For the text-containing cell, return its midpoint in (x, y) coordinate format. 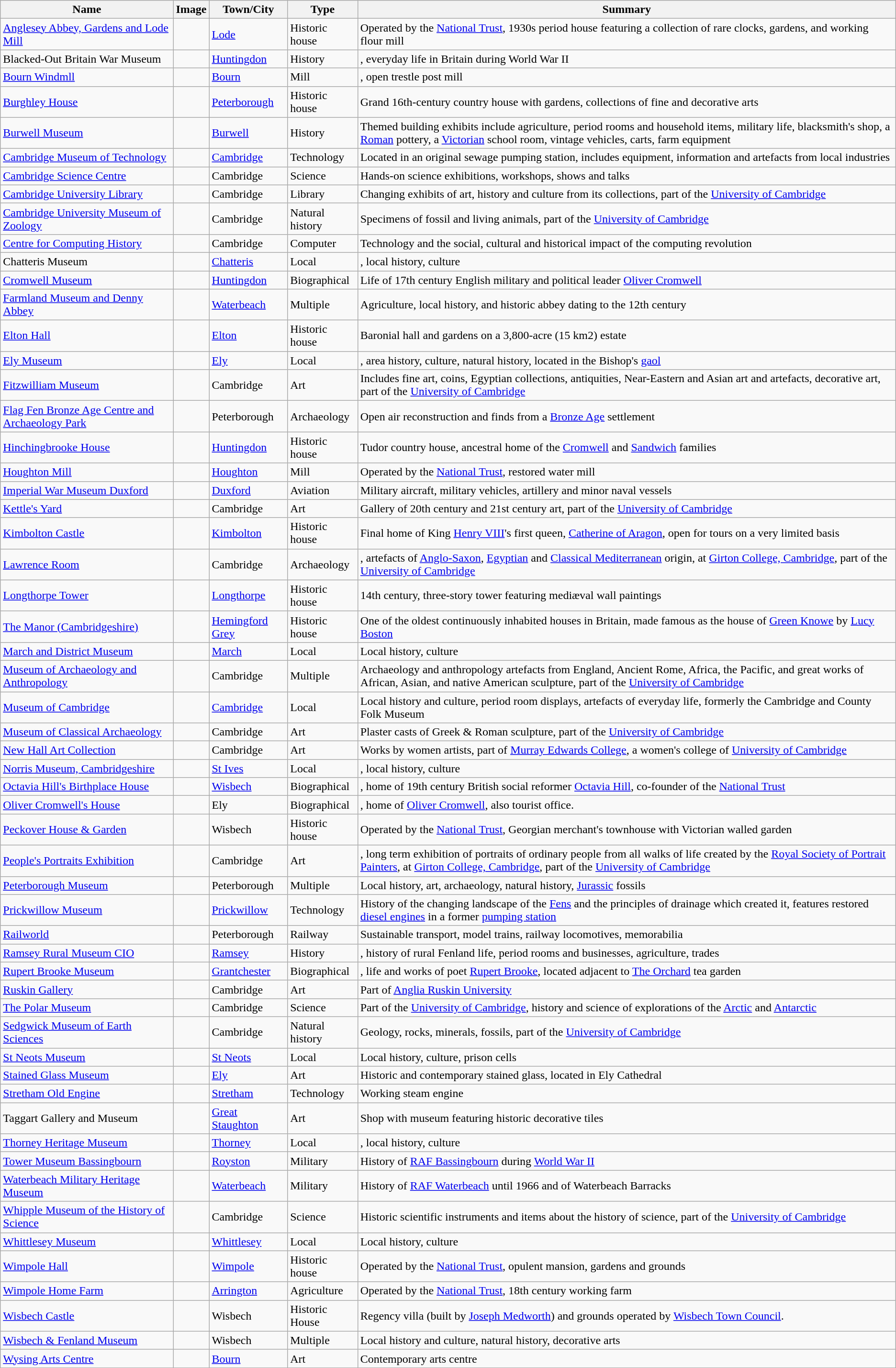
Summary (627, 10)
Grand 16th-century country house with gardens, collections of fine and decorative arts (627, 102)
Works by women artists, part of Murray Edwards College, a women's college of University of Cambridge (627, 750)
Kimbolton (248, 533)
St Neots (248, 1057)
Bourn Windmll (87, 77)
March (248, 651)
Ely Museum (87, 361)
Local history and culture, natural history, decorative arts (627, 1340)
Local history and culture, period room displays, artefacts of everyday life, formerly the Cambridge and County Folk Museum (627, 707)
Elton (248, 336)
Cambridge University Museum of Zoology (87, 218)
Historic House (323, 1316)
Taggart Gallery and Museum (87, 1119)
Burwell (248, 133)
Chatteris (248, 261)
Cromwell Museum (87, 280)
Arrington (248, 1291)
Plaster casts of Greek & Roman sculpture, part of the University of Cambridge (627, 732)
Oliver Cromwell's House (87, 805)
Museum of Archaeology and Anthropology (87, 676)
Specimens of fossil and living animals, part of the University of Cambridge (627, 218)
Technology and the social, cultural and historical impact of the computing revolution (627, 243)
Farmland Museum and Denny Abbey (87, 305)
Agriculture (323, 1291)
Library (323, 194)
Lawrence Room (87, 564)
Part of Anglia Ruskin University (627, 989)
The Polar Museum (87, 1007)
Working steam engine (627, 1094)
Elton Hall (87, 336)
Kettle's Yard (87, 509)
Local history, art, archaeology, natural history, Jurassic fossils (627, 885)
Thorney (248, 1143)
Octavia Hill's Birthplace House (87, 787)
Tower Museum Bassingbourn (87, 1161)
Gallery of 20th century and 21st century art, part of the University of Cambridge (627, 509)
Wysing Arts Centre (87, 1358)
Peterborough Museum (87, 885)
Flag Fen Bronze Age Centre and Archaeology Park (87, 417)
Grantchester (248, 971)
, life and works of poet Rupert Brooke, located adjacent to The Orchard tea garden (627, 971)
Open air reconstruction and finds from a Bronze Age settlement (627, 417)
Hands-on science exhibitions, workshops, shows and talks (627, 176)
Historic scientific instruments and items about the history of science, part of the University of Cambridge (627, 1217)
Town/City (248, 10)
The Manor (Cambridgeshire) (87, 626)
Wimpole Hall (87, 1266)
Tudor country house, ancestral home of the Cromwell and Sandwich families (627, 447)
Chatteris Museum (87, 261)
Regency villa (built by Joseph Medworth) and grounds operated by Wisbech Town Council. (627, 1316)
Wisbech & Fenland Museum (87, 1340)
New Hall Art Collection (87, 750)
Ruskin Gallery (87, 989)
Museum of Cambridge (87, 707)
Peckover House & Garden (87, 829)
Burwell Museum (87, 133)
Whittlesey (248, 1242)
, history of rural Fenland life, period rooms and businesses, agriculture, trades (627, 953)
Changing exhibits of art, history and culture from its collections, part of the University of Cambridge (627, 194)
Whittlesey Museum (87, 1242)
St Ives (248, 769)
Sedgwick Museum of Earth Sciences (87, 1032)
Railway (323, 935)
History of RAF Bassingbourn during World War II (627, 1161)
Waterbeach Military Heritage Museum (87, 1186)
Norris Museum, Cambridgeshire (87, 769)
Operated by the National Trust, opulent mansion, gardens and grounds (627, 1266)
Local history, culture, prison cells (627, 1057)
Whipple Museum of the History of Science (87, 1217)
Operated by the National Trust, restored water mill (627, 472)
History of RAF Waterbeach until 1966 and of Waterbeach Barracks (627, 1186)
Image (191, 10)
Houghton (248, 472)
Final home of King Henry VIII's first queen, Catherine of Aragon, open for tours on a very limited basis (627, 533)
Anglesey Abbey, Gardens and Lode Mill (87, 34)
Museum of Classical Archaeology (87, 732)
St Neots Museum (87, 1057)
Burghley House (87, 102)
Computer (323, 243)
Duxford (248, 490)
Agriculture, local history, and historic abbey dating to the 12th century (627, 305)
Cambridge University Library (87, 194)
, artefacts of Anglo-Saxon, Egyptian and Classical Mediterranean origin, at Girton College, Cambridge, part of the University of Cambridge (627, 564)
One of the oldest continuously inhabited houses in Britain, made famous as the house of Green Knowe by Lucy Boston (627, 626)
Stretham Old Engine (87, 1094)
March and District Museum (87, 651)
Type (323, 10)
Prickwillow Museum (87, 910)
Sustainable transport, model trains, railway locomotives, memorabilia (627, 935)
Cambridge Museum of Technology (87, 158)
Located in an original sewage pumping station, includes equipment, information and artefacts from local industries (627, 158)
Operated by the National Trust, Georgian merchant's townhouse with Victorian walled garden (627, 829)
Wimpole (248, 1266)
Prickwillow (248, 910)
Hemingford Grey (248, 626)
Life of 17th century English military and political leader Oliver Cromwell (627, 280)
Contemporary arts centre (627, 1358)
Part of the University of Cambridge, history and science of explorations of the Arctic and Antarctic (627, 1007)
Aviation (323, 490)
Longthorpe (248, 596)
People's Portraits Exhibition (87, 861)
Cambridge Science Centre (87, 176)
, open trestle post mill (627, 77)
Rupert Brooke Museum (87, 971)
, home of 19th century British social reformer Octavia Hill, co-founder of the National Trust (627, 787)
Centre for Computing History (87, 243)
Military aircraft, military vehicles, artillery and minor naval vessels (627, 490)
Ramsey Rural Museum CIO (87, 953)
Baronial hall and gardens on a 3,800-acre (15 km2) estate (627, 336)
Wimpole Home Farm (87, 1291)
Imperial War Museum Duxford (87, 490)
Longthorpe Tower (87, 596)
Kimbolton Castle (87, 533)
Stretham (248, 1094)
Railworld (87, 935)
Stained Glass Museum (87, 1075)
Name (87, 10)
Historic and contemporary stained glass, located in Ely Cathedral (627, 1075)
Geology, rocks, minerals, fossils, part of the University of Cambridge (627, 1032)
Royston (248, 1161)
Fitzwilliam Museum (87, 385)
Shop with museum featuring historic decorative tiles (627, 1119)
Great Staughton (248, 1119)
Hinchingbrooke House (87, 447)
14th century, three-story tower featuring mediæval wall paintings (627, 596)
Operated by the National Trust, 1930s period house featuring a collection of rare clocks, gardens, and working flour mill (627, 34)
Houghton Mill (87, 472)
Thorney Heritage Museum (87, 1143)
Blacked-Out Britain War Museum (87, 59)
Wisbech Castle (87, 1316)
Lode (248, 34)
, area history, culture, natural history, located in the Bishop's gaol (627, 361)
Operated by the National Trust, 18th century working farm (627, 1291)
Ramsey (248, 953)
, home of Oliver Cromwell, also tourist office. (627, 805)
, everyday life in Britain during World War II (627, 59)
